Scan for the cell matching the given text and deliver its (x, y) coordinate at center. 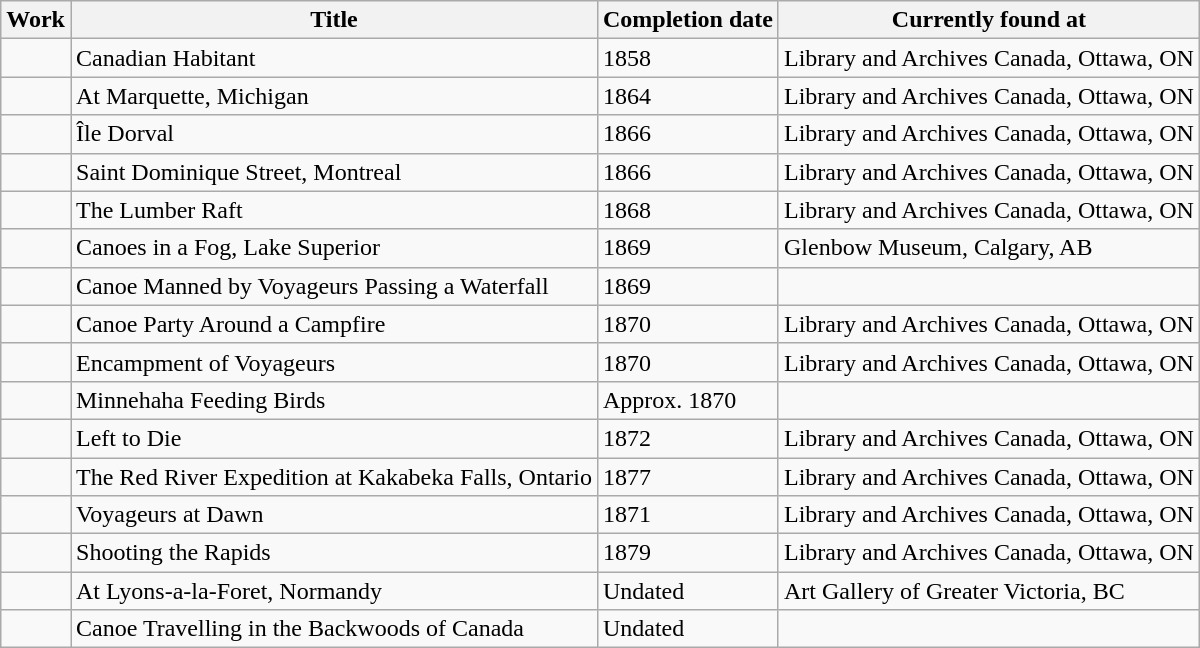
1877 (688, 477)
Canoes in a Fog, Lake Superior (334, 248)
The Lumber Raft (334, 210)
At Lyons-a-la-Foret, Normandy (334, 591)
Glenbow Museum, Calgary, AB (988, 248)
The Red River Expedition at Kakabeka Falls, Ontario (334, 477)
Île Dorval (334, 134)
Title (334, 20)
1872 (688, 438)
Saint Dominique Street, Montreal (334, 172)
Work (36, 20)
Encampment of Voyageurs (334, 362)
Voyageurs at Dawn (334, 515)
1871 (688, 515)
Minnehaha Feeding Birds (334, 400)
Currently found at (988, 20)
Canoe Travelling in the Backwoods of Canada (334, 629)
1868 (688, 210)
Canadian Habitant (334, 58)
Approx. 1870 (688, 400)
Left to Die (334, 438)
Canoe Manned by Voyageurs Passing a Waterfall (334, 286)
1858 (688, 58)
Completion date (688, 20)
Canoe Party Around a Campfire (334, 324)
At Marquette, Michigan (334, 96)
Art Gallery of Greater Victoria, BC (988, 591)
1864 (688, 96)
1879 (688, 553)
Shooting the Rapids (334, 553)
